Identify which cell holds the provided text, then report its (x, y) central coordinate. 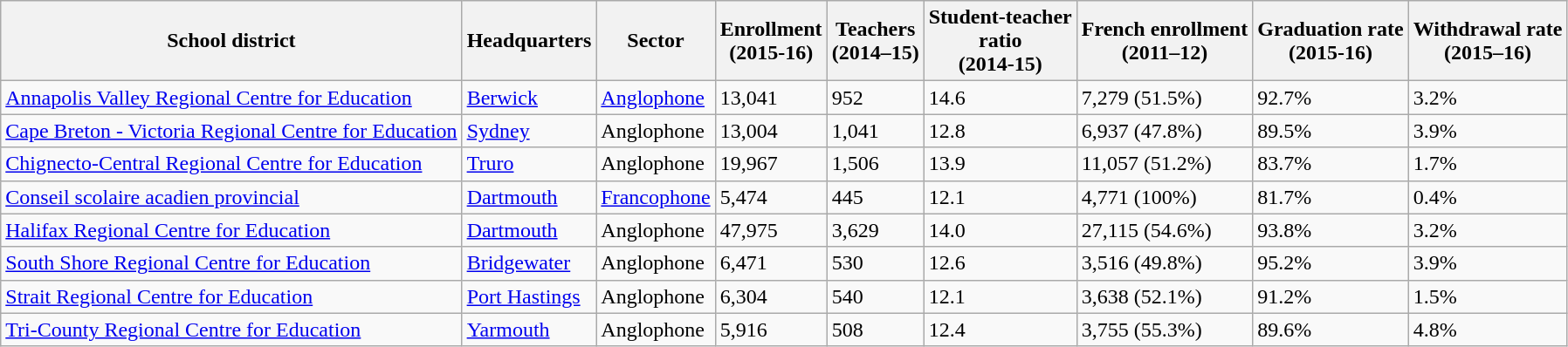
1.7% (1488, 164)
6,304 (771, 296)
93.8% (1331, 230)
14.6 (1001, 98)
Berwick (529, 98)
14.0 (1001, 230)
7,279 (51.5%) (1165, 98)
Halifax Regional Centre for Education (231, 230)
19,967 (771, 164)
4,771 (100%) (1165, 197)
Tri-County Regional Centre for Education (231, 330)
81.7% (1331, 197)
1.5% (1488, 296)
13.9 (1001, 164)
1,506 (875, 164)
Bridgewater (529, 263)
South Shore Regional Centre for Education (231, 263)
540 (875, 296)
Truro (529, 164)
6,471 (771, 263)
Sector (656, 41)
Enrollment(2015-16) (771, 41)
92.7% (1331, 98)
Port Hastings (529, 296)
Headquarters (529, 41)
1,041 (875, 131)
Annapolis Valley Regional Centre for Education (231, 98)
508 (875, 330)
5,474 (771, 197)
3,638 (52.1%) (1165, 296)
Sydney (529, 131)
12.6 (1001, 263)
Cape Breton - Victoria Regional Centre for Education (231, 131)
4.8% (1488, 330)
11,057 (51.2%) (1165, 164)
12.4 (1001, 330)
952 (875, 98)
530 (875, 263)
3,629 (875, 230)
445 (875, 197)
13,041 (771, 98)
27,115 (54.6%) (1165, 230)
89.6% (1331, 330)
0.4% (1488, 197)
Graduation rate(2015-16) (1331, 41)
6,937 (47.8%) (1165, 131)
Francophone (656, 197)
3,755 (55.3%) (1165, 330)
Yarmouth (529, 330)
Chignecto-Central Regional Centre for Education (231, 164)
13,004 (771, 131)
Student-teacherratio(2014-15) (1001, 41)
95.2% (1331, 263)
5,916 (771, 330)
89.5% (1331, 131)
School district (231, 41)
Teachers(2014–15) (875, 41)
12.8 (1001, 131)
Strait Regional Centre for Education (231, 296)
Conseil scolaire acadien provincial (231, 197)
83.7% (1331, 164)
3,516 (49.8%) (1165, 263)
91.2% (1331, 296)
French enrollment(2011–12) (1165, 41)
Withdrawal rate(2015–16) (1488, 41)
47,975 (771, 230)
